For the text-containing cell, return its midpoint in (x, y) coordinate format. 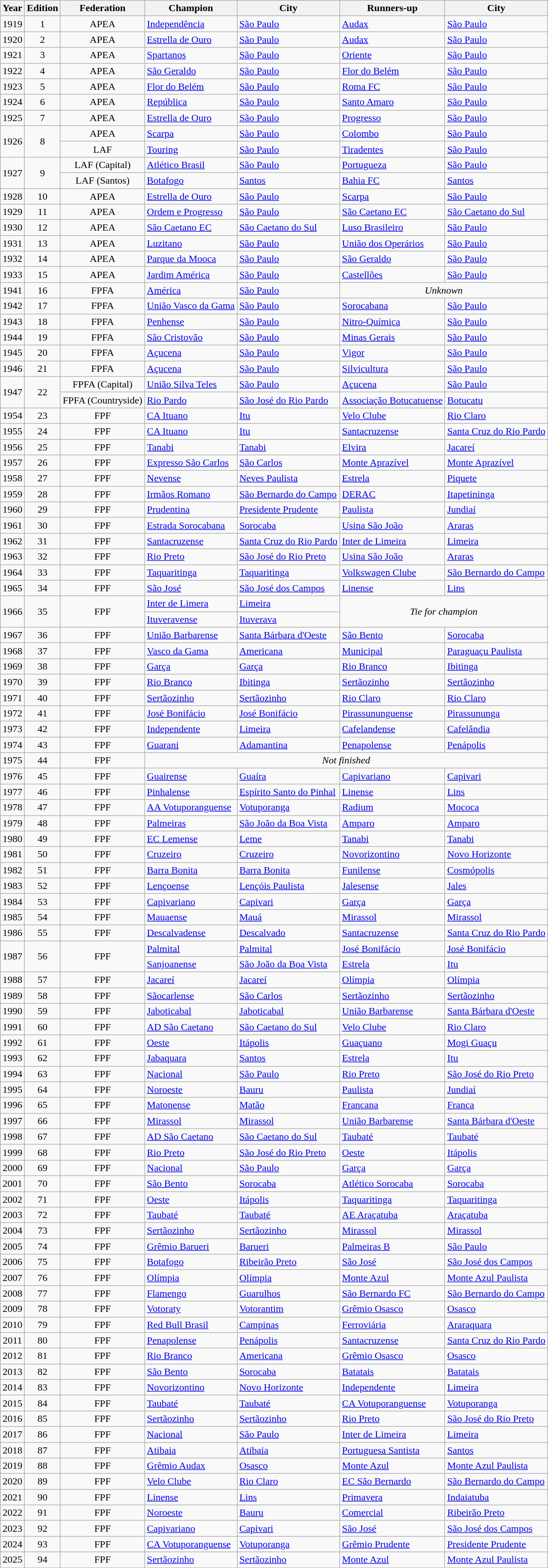
1988 (12, 980)
26 (43, 463)
44 (43, 761)
Unknown (444, 290)
São Bernardo FC (392, 1293)
AA Votuporanguense (191, 807)
Elvira (392, 447)
1921 (12, 55)
1984 (12, 901)
2024 (12, 1544)
1969 (12, 666)
Parque da Mooca (191, 259)
1966 (12, 611)
Espírito Santo do Pinhal (288, 792)
69 (43, 1168)
6 (43, 102)
1933 (12, 275)
2020 (12, 1482)
Estrada Sorocabana (191, 525)
Itapetininga (496, 494)
1971 (12, 698)
72 (43, 1215)
2005 (12, 1246)
FPFA (Countryside) (103, 400)
Mauaense (191, 917)
1997 (12, 1121)
Guarani (191, 745)
Edition (43, 8)
Castellões (392, 275)
1 (43, 24)
Matonense (191, 1105)
Flamengo (191, 1293)
38 (43, 666)
Funilense (392, 870)
1993 (12, 1058)
2012 (12, 1356)
Santo Amaro (392, 102)
Botucatu (496, 400)
1942 (12, 306)
AE Araçatuba (392, 1215)
São José do Rio Pardo (288, 400)
2022 (12, 1513)
Piquete (496, 478)
74 (43, 1246)
Vasco da Gama (191, 651)
2000 (12, 1168)
Vigor (392, 353)
Grêmio Audax (191, 1466)
64 (43, 1090)
54 (43, 917)
União dos Operários (392, 243)
Touring (191, 149)
Araçatuba (496, 1215)
Bahia FC (392, 180)
1946 (12, 369)
Inter de Limera (191, 604)
1968 (12, 651)
Descalvadense (191, 933)
Grêmio Barueri (191, 1246)
Lençóis Paulista (288, 886)
50 (43, 854)
1943 (12, 322)
Pirassununga (496, 714)
Barueri (288, 1246)
1995 (12, 1090)
2011 (12, 1340)
Oriente (392, 55)
1977 (12, 792)
1961 (12, 525)
35 (43, 611)
57 (43, 980)
12 (43, 228)
89 (43, 1482)
Jales (496, 886)
Jabaquara (191, 1058)
2015 (12, 1403)
2016 (12, 1419)
Sorocabana (392, 306)
14 (43, 259)
Ordem e Progresso (191, 212)
2001 (12, 1183)
56 (43, 956)
Sanjoanense (191, 964)
1964 (12, 572)
80 (43, 1340)
1975 (12, 761)
90 (43, 1497)
Mogi Guaçu (496, 1043)
1954 (12, 415)
Primavera (392, 1497)
2013 (12, 1372)
Atlético Brasil (191, 165)
Portuguesa Santista (392, 1450)
40 (43, 698)
1980 (12, 839)
53 (43, 901)
1958 (12, 478)
17 (43, 306)
Araraquara (496, 1325)
Matão (288, 1105)
União Silva Teles (191, 384)
Irmãos Romano (191, 494)
1932 (12, 259)
10 (43, 196)
5 (43, 86)
LAF (Santos) (103, 180)
79 (43, 1325)
23 (43, 415)
Luso Brasileiro (392, 228)
EC Lemense (191, 839)
Minas Gerais (392, 337)
1974 (12, 745)
2006 (12, 1262)
Guaíra (288, 776)
LAF (Capital) (103, 165)
18 (43, 322)
1962 (12, 541)
Indaiatuba (496, 1497)
1955 (12, 431)
1960 (12, 510)
1959 (12, 494)
1920 (12, 40)
2003 (12, 1215)
52 (43, 886)
1927 (12, 173)
Tiradentes (392, 149)
66 (43, 1121)
86 (43, 1434)
2025 (12, 1560)
Adamantina (288, 745)
1976 (12, 776)
94 (43, 1560)
Associação Botucatuense (392, 400)
62 (43, 1058)
Cafelândia (496, 729)
Spartanos (191, 55)
Rio Pardo (191, 400)
Federation (103, 8)
Sãocarlense (191, 996)
Tie for champion (444, 611)
9 (43, 173)
Cafelandense (392, 729)
Descalvado (288, 933)
Cosmópolis (496, 870)
São Cristovão (191, 337)
Campinas (288, 1325)
1965 (12, 588)
Colombo (392, 133)
1986 (12, 933)
2021 (12, 1497)
1925 (12, 118)
1981 (12, 854)
1922 (12, 71)
45 (43, 776)
30 (43, 525)
47 (43, 807)
39 (43, 682)
Not finished (346, 761)
15 (43, 275)
1999 (12, 1152)
Expresso São Carlos (191, 463)
Radium (392, 807)
32 (43, 557)
88 (43, 1466)
1928 (12, 196)
União Vasco da Gama (191, 306)
82 (43, 1372)
31 (43, 541)
20 (43, 353)
1947 (12, 392)
1967 (12, 635)
2002 (12, 1199)
1978 (12, 807)
84 (43, 1403)
1992 (12, 1043)
2017 (12, 1434)
92 (43, 1528)
1945 (12, 353)
Jardim América (191, 275)
65 (43, 1105)
Ituveravense (191, 619)
1979 (12, 823)
Francana (392, 1105)
Nevense (191, 478)
34 (43, 588)
Year (12, 8)
58 (43, 996)
Portugueza (392, 165)
1944 (12, 337)
36 (43, 635)
Guairense (191, 776)
Ituverava (288, 619)
Mococa (496, 807)
Independência (191, 24)
Volkswagen Clube (392, 572)
1963 (12, 557)
22 (43, 392)
1990 (12, 1011)
2009 (12, 1309)
78 (43, 1309)
Comercial (392, 1513)
3 (43, 55)
América (191, 290)
1996 (12, 1105)
1930 (12, 228)
DERAC (392, 494)
Progresso (392, 118)
Penhense (191, 322)
1923 (12, 86)
49 (43, 839)
81 (43, 1356)
Guarulhos (288, 1293)
37 (43, 651)
87 (43, 1450)
1973 (12, 729)
2019 (12, 1466)
Grêmio Prudente (392, 1544)
4 (43, 71)
46 (43, 792)
Neves Paulista (288, 478)
FPFA (Capital) (103, 384)
75 (43, 1262)
Jalesense (392, 886)
2008 (12, 1293)
11 (43, 212)
2023 (12, 1528)
28 (43, 494)
Runners-up (392, 8)
Atlético Sorocaba (392, 1183)
Silvicultura (392, 369)
24 (43, 431)
Votoraty (191, 1309)
8 (43, 141)
Prudentina (191, 510)
48 (43, 823)
1991 (12, 1027)
43 (43, 745)
1931 (12, 243)
Nitro-Química (392, 322)
Guaçuano (392, 1043)
1989 (12, 996)
EC São Bernardo (392, 1482)
1998 (12, 1136)
25 (43, 447)
68 (43, 1152)
19 (43, 337)
2 (43, 40)
55 (43, 933)
73 (43, 1231)
7 (43, 118)
1956 (12, 447)
1919 (12, 24)
Palmeiras B (392, 1246)
1926 (12, 141)
Leme (288, 839)
61 (43, 1043)
60 (43, 1027)
2010 (12, 1325)
2014 (12, 1387)
1982 (12, 870)
Lençoense (191, 886)
27 (43, 478)
Luzitano (191, 243)
LAF (103, 149)
2018 (12, 1450)
91 (43, 1513)
41 (43, 714)
Franca (496, 1105)
83 (43, 1387)
República (191, 102)
42 (43, 729)
Mauá (288, 917)
77 (43, 1293)
67 (43, 1136)
2007 (12, 1278)
Pinhalense (191, 792)
71 (43, 1199)
1972 (12, 714)
Palmeiras (191, 823)
51 (43, 870)
29 (43, 510)
1985 (12, 917)
85 (43, 1419)
33 (43, 572)
93 (43, 1544)
Pirassununguense (392, 714)
Municipal (392, 651)
1970 (12, 682)
Votorantim (288, 1309)
76 (43, 1278)
Paraguaçu Paulista (496, 651)
Champion (191, 8)
70 (43, 1183)
1924 (12, 102)
Ferroviária (392, 1325)
13 (43, 243)
2004 (12, 1231)
63 (43, 1074)
1994 (12, 1074)
1983 (12, 886)
1941 (12, 290)
16 (43, 290)
21 (43, 369)
Red Bull Brasil (191, 1325)
59 (43, 1011)
Roma FC (392, 86)
1987 (12, 956)
1957 (12, 463)
1929 (12, 212)
